Determine the (x, y) coordinate at the center of the cell enclosing the given text.  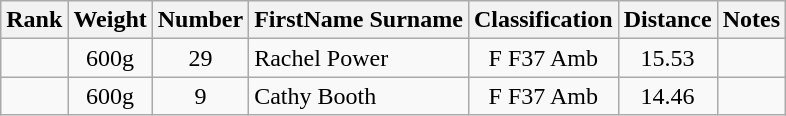
FirstName Surname (359, 20)
15.53 (668, 58)
29 (200, 58)
Rank (34, 20)
Notes (751, 20)
Rachel Power (359, 58)
14.46 (668, 96)
Weight (110, 20)
9 (200, 96)
Distance (668, 20)
Number (200, 20)
Cathy Booth (359, 96)
Classification (543, 20)
